For the text-containing cell, return its midpoint in [X, Y] coordinate format. 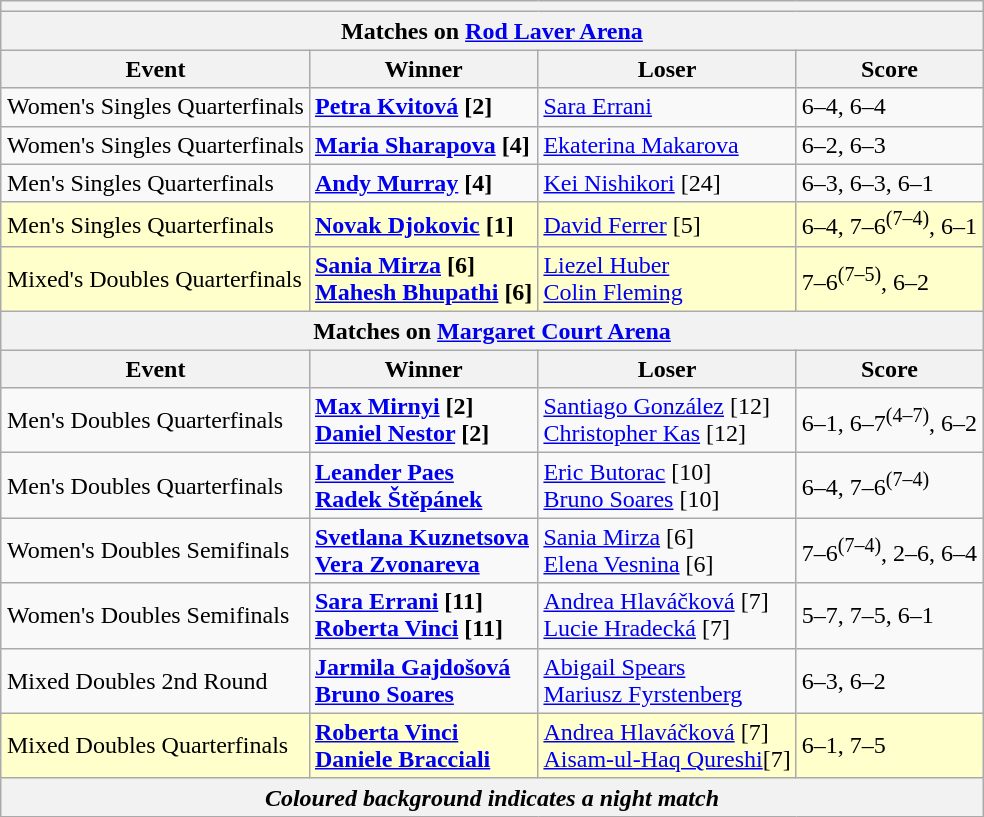
Eric Butorac [10] Bruno Soares [10] [667, 486]
Abigail Spears Mariusz Fyrstenberg [667, 680]
Novak Djokovic [1] [423, 224]
6–3, 6–3, 6–1 [889, 183]
Maria Sharapova [4] [423, 145]
6–1, 6–7(4–7), 6–2 [889, 420]
Mixed's Doubles Quarterfinals [155, 280]
Jarmila Gajdošová Bruno Soares [423, 680]
Petra Kvitová [2] [423, 107]
5–7, 7–5, 6–1 [889, 616]
Andrea Hlaváčková [7] Aisam-ul-Haq Qureshi[7] [667, 746]
Ekaterina Makarova [667, 145]
Matches on Margaret Court Arena [492, 331]
6–4, 6–4 [889, 107]
David Ferrer [5] [667, 224]
7–6(7–5), 6–2 [889, 280]
Santiago González [12] Christopher Kas [12] [667, 420]
7–6(7–4), 2–6, 6–4 [889, 550]
Andrea Hlaváčková [7] Lucie Hradecká [7] [667, 616]
Mixed Doubles 2nd Round [155, 680]
6–2, 6–3 [889, 145]
Leander Paes Radek Štěpánek [423, 486]
6–3, 6–2 [889, 680]
Sara Errani [667, 107]
Sania Mirza [6] Elena Vesnina [6] [667, 550]
Andy Murray [4] [423, 183]
Liezel Huber Colin Fleming [667, 280]
Max Mirnyi [2] Daniel Nestor [2] [423, 420]
6–4, 7–6(7–4), 6–1 [889, 224]
Kei Nishikori [24] [667, 183]
Matches on Rod Laver Arena [492, 31]
6–4, 7–6(7–4) [889, 486]
Sara Errani [11] Roberta Vinci [11] [423, 616]
Coloured background indicates a night match [492, 797]
6–1, 7–5 [889, 746]
Mixed Doubles Quarterfinals [155, 746]
Svetlana Kuznetsova Vera Zvonareva [423, 550]
Roberta Vinci Daniele Bracciali [423, 746]
Sania Mirza [6] Mahesh Bhupathi [6] [423, 280]
